Detect which cell encompasses the target text, then output its (X, Y) center coordinate. 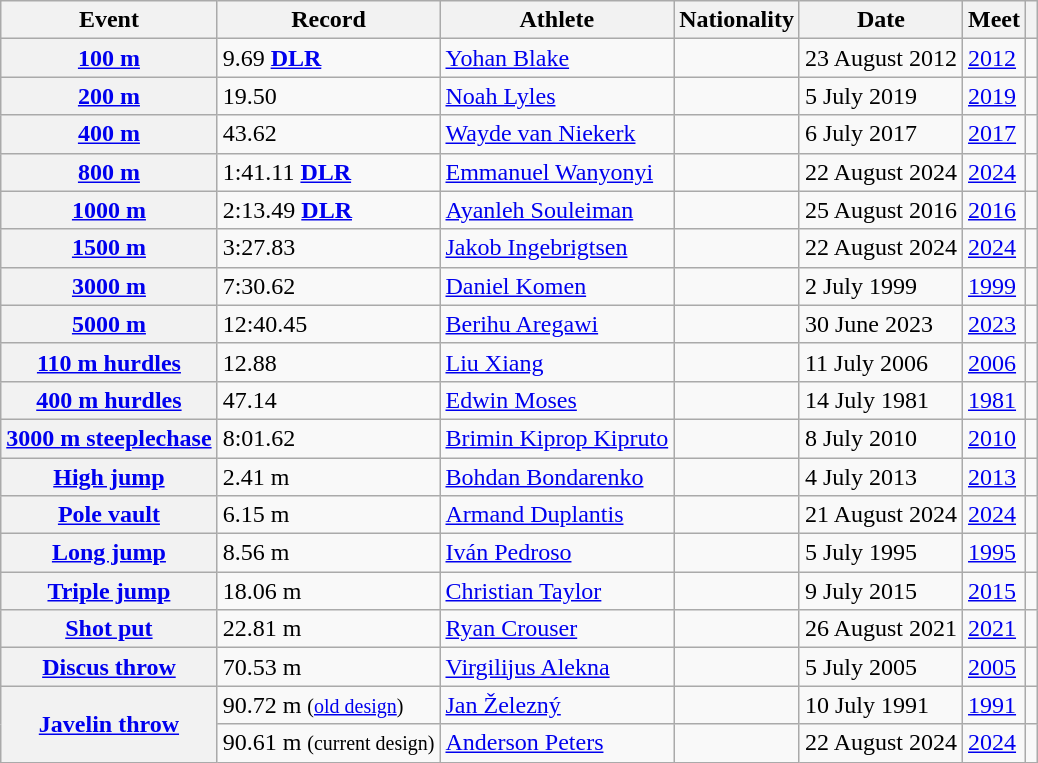
70.53 m (328, 667)
Ayanleh Souleiman (557, 210)
21 August 2024 (880, 515)
Virgilijus Alekna (557, 667)
2015 (994, 591)
Meet (994, 20)
2:13.49 DLR (328, 210)
2023 (994, 324)
1000 m (109, 210)
8.56 m (328, 553)
Jan Železný (557, 705)
90.72 m (old design) (328, 705)
7:30.62 (328, 286)
3000 m steeplechase (109, 438)
Discus throw (109, 667)
Nationality (737, 20)
4 July 2013 (880, 477)
9 July 2015 (880, 591)
5 July 2005 (880, 667)
8 July 2010 (880, 438)
Armand Duplantis (557, 515)
Edwin Moses (557, 400)
Christian Taylor (557, 591)
Wayde van Niekerk (557, 134)
3000 m (109, 286)
8:01.62 (328, 438)
Pole vault (109, 515)
43.62 (328, 134)
12.88 (328, 362)
Triple jump (109, 591)
5000 m (109, 324)
Date (880, 20)
5 July 1995 (880, 553)
2021 (994, 629)
2019 (994, 96)
2013 (994, 477)
400 m (109, 134)
100 m (109, 58)
2005 (994, 667)
Bohdan Bondarenko (557, 477)
Jakob Ingebrigtsen (557, 248)
Berihu Aregawi (557, 324)
Brimin Kiprop Kipruto (557, 438)
23 August 2012 (880, 58)
Ryan Crouser (557, 629)
Iván Pedroso (557, 553)
2 July 1999 (880, 286)
Athlete (557, 20)
26 August 2021 (880, 629)
30 June 2023 (880, 324)
19.50 (328, 96)
Long jump (109, 553)
1500 m (109, 248)
2010 (994, 438)
400 m hurdles (109, 400)
Liu Xiang (557, 362)
2016 (994, 210)
High jump (109, 477)
11 July 2006 (880, 362)
Shot put (109, 629)
2012 (994, 58)
6 July 2017 (880, 134)
800 m (109, 172)
22.81 m (328, 629)
2.41 m (328, 477)
2017 (994, 134)
6.15 m (328, 515)
14 July 1981 (880, 400)
1991 (994, 705)
90.61 m (current design) (328, 743)
10 July 1991 (880, 705)
47.14 (328, 400)
12:40.45 (328, 324)
200 m (109, 96)
5 July 2019 (880, 96)
Emmanuel Wanyonyi (557, 172)
Javelin throw (109, 724)
Event (109, 20)
110 m hurdles (109, 362)
18.06 m (328, 591)
3:27.83 (328, 248)
Daniel Komen (557, 286)
Noah Lyles (557, 96)
Anderson Peters (557, 743)
9.69 DLR (328, 58)
1:41.11 DLR (328, 172)
Record (328, 20)
1995 (994, 553)
Yohan Blake (557, 58)
1999 (994, 286)
1981 (994, 400)
2006 (994, 362)
25 August 2016 (880, 210)
